Output the (X, Y) coordinate of the center of the cell containing the given text.  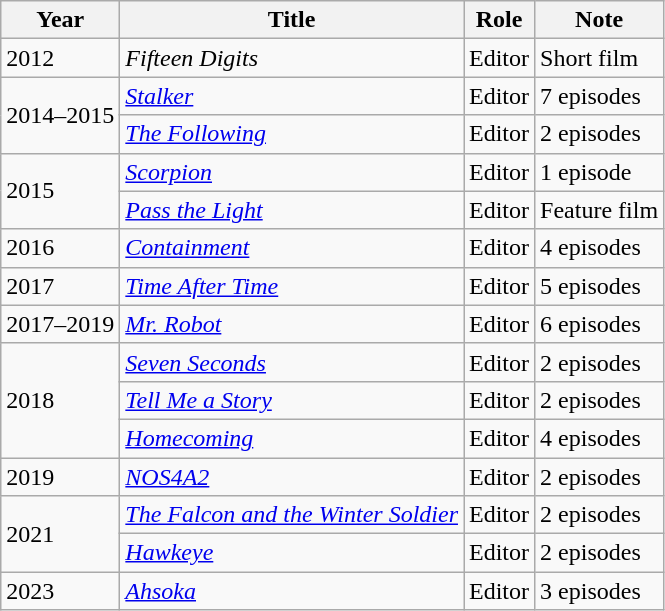
Time After Time (292, 286)
2018 (60, 400)
2023 (60, 591)
Ahsoka (292, 591)
Seven Seconds (292, 362)
The Falcon and the Winter Soldier (292, 515)
Short film (600, 58)
3 episodes (600, 591)
NOS4A2 (292, 477)
Feature film (600, 210)
2012 (60, 58)
Mr. Robot (292, 324)
Title (292, 20)
Hawkeye (292, 553)
Year (60, 20)
Tell Me a Story (292, 400)
2017–2019 (60, 324)
2017 (60, 286)
6 episodes (600, 324)
Homecoming (292, 438)
2019 (60, 477)
Stalker (292, 96)
2021 (60, 534)
Containment (292, 248)
2016 (60, 248)
2014–2015 (60, 115)
1 episode (600, 172)
7 episodes (600, 96)
Role (500, 20)
Fifteen Digits (292, 58)
2015 (60, 191)
Pass the Light (292, 210)
Note (600, 20)
Scorpion (292, 172)
5 episodes (600, 286)
The Following (292, 134)
